Extract the [x, y] coordinate from the center of the cell holding the provided text.  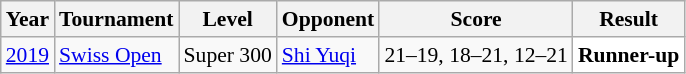
Score [476, 19]
Result [628, 19]
Swiss Open [116, 55]
Super 300 [228, 55]
21–19, 18–21, 12–21 [476, 55]
Runner-up [628, 55]
2019 [28, 55]
Shi Yuqi [328, 55]
Opponent [328, 19]
Level [228, 19]
Tournament [116, 19]
Year [28, 19]
